Output the (X, Y) coordinate of the center of the cell containing the given text.  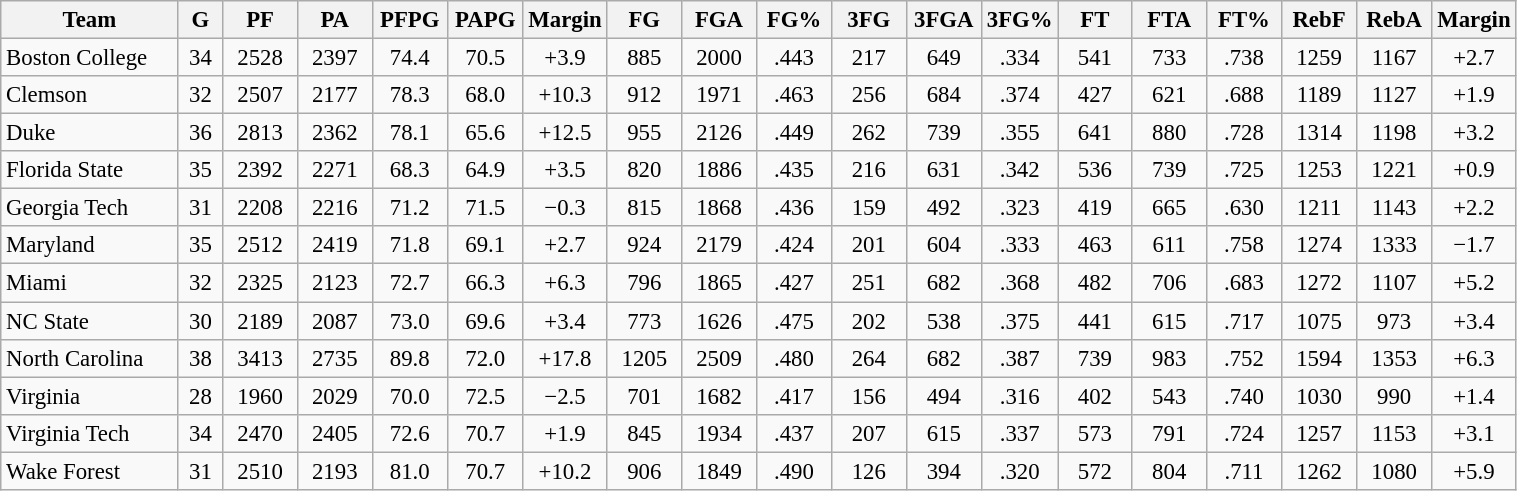
81.0 (410, 471)
.427 (794, 283)
1849 (720, 471)
.437 (794, 433)
.758 (1244, 245)
1075 (1318, 321)
Miami (90, 283)
1080 (1394, 471)
+17.8 (565, 358)
2392 (260, 170)
.728 (1244, 133)
494 (944, 396)
2813 (260, 133)
70.0 (410, 396)
1221 (1394, 170)
3FG% (1019, 20)
1153 (1394, 433)
1259 (1318, 58)
1333 (1394, 245)
72.7 (410, 283)
482 (1095, 283)
543 (1170, 396)
69.6 (484, 321)
538 (944, 321)
1274 (1318, 245)
924 (644, 245)
1971 (720, 95)
68.0 (484, 95)
2397 (334, 58)
71.2 (410, 208)
1960 (260, 396)
64.9 (484, 170)
−0.3 (565, 208)
649 (944, 58)
2000 (720, 58)
.717 (1244, 321)
Duke (90, 133)
.424 (794, 245)
2189 (260, 321)
701 (644, 396)
78.3 (410, 95)
NC State (90, 321)
.323 (1019, 208)
FG (644, 20)
1167 (1394, 58)
1626 (720, 321)
983 (1170, 358)
+10.3 (565, 95)
262 (870, 133)
PFPG (410, 20)
1594 (1318, 358)
.435 (794, 170)
89.8 (410, 358)
.320 (1019, 471)
.334 (1019, 58)
.463 (794, 95)
+3.9 (565, 58)
1253 (1318, 170)
419 (1095, 208)
1107 (1394, 283)
773 (644, 321)
FT (1095, 20)
256 (870, 95)
2362 (334, 133)
2470 (260, 433)
1257 (1318, 433)
2179 (720, 245)
1868 (720, 208)
65.6 (484, 133)
.475 (794, 321)
684 (944, 95)
.725 (1244, 170)
30 (200, 321)
Georgia Tech (90, 208)
906 (644, 471)
−2.5 (565, 396)
FG% (794, 20)
621 (1170, 95)
.374 (1019, 95)
2512 (260, 245)
.683 (1244, 283)
.342 (1019, 170)
1353 (1394, 358)
RebA (1394, 20)
.333 (1019, 245)
PAPG (484, 20)
+3.1 (1474, 433)
1127 (1394, 95)
126 (870, 471)
.630 (1244, 208)
202 (870, 321)
541 (1095, 58)
.443 (794, 58)
641 (1095, 133)
912 (644, 95)
1198 (1394, 133)
1262 (1318, 471)
73.0 (410, 321)
74.4 (410, 58)
2510 (260, 471)
Team (90, 20)
.368 (1019, 283)
665 (1170, 208)
.740 (1244, 396)
402 (1095, 396)
Maryland (90, 245)
492 (944, 208)
1205 (644, 358)
2216 (334, 208)
1934 (720, 433)
990 (1394, 396)
RebF (1318, 20)
207 (870, 433)
427 (1095, 95)
572 (1095, 471)
2325 (260, 283)
3413 (260, 358)
2177 (334, 95)
+12.5 (565, 133)
.417 (794, 396)
820 (644, 170)
.436 (794, 208)
536 (1095, 170)
.375 (1019, 321)
441 (1095, 321)
251 (870, 283)
69.1 (484, 245)
631 (944, 170)
2087 (334, 321)
2735 (334, 358)
71.5 (484, 208)
North Carolina (90, 358)
Wake Forest (90, 471)
FT% (1244, 20)
Virginia (90, 396)
71.8 (410, 245)
PA (334, 20)
+2.2 (1474, 208)
885 (644, 58)
78.1 (410, 133)
791 (1170, 433)
880 (1170, 133)
+10.2 (565, 471)
.480 (794, 358)
66.3 (484, 283)
216 (870, 170)
1865 (720, 283)
72.6 (410, 433)
796 (644, 283)
FTA (1170, 20)
68.3 (410, 170)
394 (944, 471)
815 (644, 208)
Boston College (90, 58)
2405 (334, 433)
70.5 (484, 58)
973 (1394, 321)
2507 (260, 95)
2509 (720, 358)
1211 (1318, 208)
3FG (870, 20)
+1.4 (1474, 396)
1030 (1318, 396)
38 (200, 358)
.738 (1244, 58)
.688 (1244, 95)
2126 (720, 133)
.752 (1244, 358)
.387 (1019, 358)
611 (1170, 245)
.337 (1019, 433)
217 (870, 58)
.355 (1019, 133)
2271 (334, 170)
706 (1170, 283)
201 (870, 245)
1143 (1394, 208)
2208 (260, 208)
Clemson (90, 95)
+5.9 (1474, 471)
1189 (1318, 95)
1272 (1318, 283)
.490 (794, 471)
Florida State (90, 170)
2123 (334, 283)
573 (1095, 433)
804 (1170, 471)
.724 (1244, 433)
2528 (260, 58)
159 (870, 208)
.449 (794, 133)
463 (1095, 245)
2029 (334, 396)
G (200, 20)
264 (870, 358)
72.0 (484, 358)
733 (1170, 58)
.316 (1019, 396)
FGA (720, 20)
36 (200, 133)
PF (260, 20)
1682 (720, 396)
+5.2 (1474, 283)
+3.2 (1474, 133)
72.5 (484, 396)
−1.7 (1474, 245)
Virginia Tech (90, 433)
+3.5 (565, 170)
845 (644, 433)
2193 (334, 471)
1314 (1318, 133)
+0.9 (1474, 170)
3FGA (944, 20)
.711 (1244, 471)
156 (870, 396)
1886 (720, 170)
955 (644, 133)
28 (200, 396)
604 (944, 245)
2419 (334, 245)
